For the text-containing cell, return its midpoint in (x, y) coordinate format. 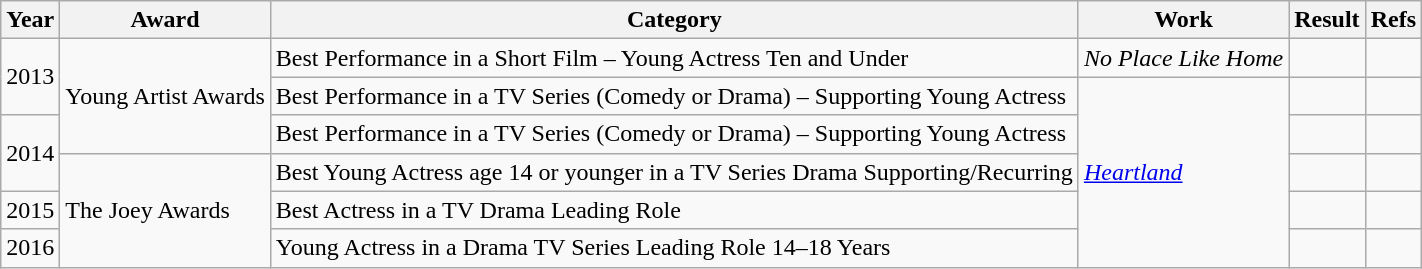
2014 (30, 153)
Best Young Actress age 14 or younger in a TV Series Drama Supporting/Recurring (674, 172)
2013 (30, 77)
Category (674, 20)
No Place Like Home (1183, 58)
Young Artist Awards (165, 96)
Best Actress in a TV Drama Leading Role (674, 210)
Young Actress in a Drama TV Series Leading Role 14–18 Years (674, 248)
Award (165, 20)
Refs (1393, 20)
Year (30, 20)
2015 (30, 210)
Best Performance in a Short Film – Young Actress Ten and Under (674, 58)
The Joey Awards (165, 210)
Result (1327, 20)
Heartland (1183, 172)
2016 (30, 248)
Work (1183, 20)
